Scan for the cell matching the given text and deliver its (x, y) coordinate at center. 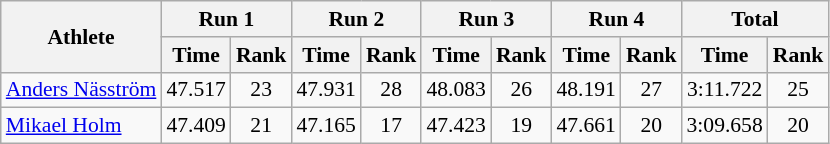
27 (652, 90)
Mikael Holm (82, 126)
25 (798, 90)
19 (522, 126)
47.409 (196, 126)
47.517 (196, 90)
48.191 (586, 90)
47.661 (586, 126)
23 (262, 90)
47.165 (326, 126)
Anders Näsström (82, 90)
3:11.722 (724, 90)
Run 3 (486, 19)
Athlete (82, 36)
Run 4 (616, 19)
48.083 (456, 90)
28 (392, 90)
Run 1 (226, 19)
3:09.658 (724, 126)
47.931 (326, 90)
47.423 (456, 126)
21 (262, 126)
Run 2 (356, 19)
17 (392, 126)
Total (754, 19)
26 (522, 90)
